Extract the [X, Y] coordinate from the center of the cell holding the provided text.  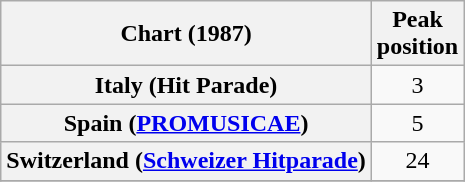
Chart (1987) [186, 34]
Italy (Hit Parade) [186, 85]
24 [417, 161]
Spain (PROMUSICAE) [186, 123]
Peakposition [417, 34]
5 [417, 123]
3 [417, 85]
Switzerland (Schweizer Hitparade) [186, 161]
